Detect which cell encompasses the target text, then output its (x, y) center coordinate. 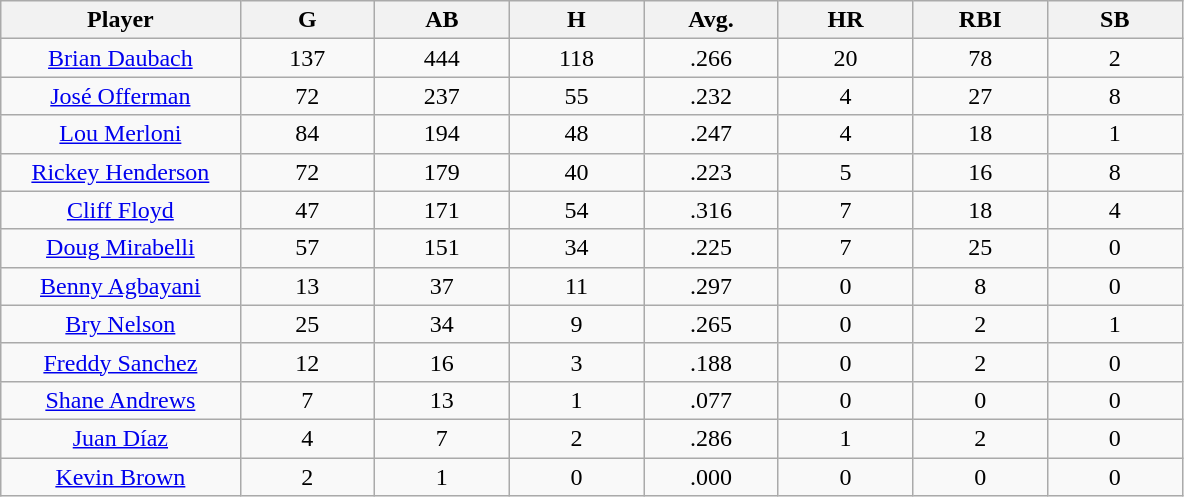
Lou Merloni (120, 134)
47 (308, 210)
237 (442, 96)
HR (846, 20)
.297 (712, 286)
.188 (712, 362)
G (308, 20)
151 (442, 248)
37 (442, 286)
5 (846, 172)
84 (308, 134)
11 (576, 286)
179 (442, 172)
78 (980, 58)
137 (308, 58)
9 (576, 324)
.316 (712, 210)
27 (980, 96)
20 (846, 58)
.247 (712, 134)
Benny Agbayani (120, 286)
Player (120, 20)
54 (576, 210)
Cliff Floyd (120, 210)
RBI (980, 20)
171 (442, 210)
Kevin Brown (120, 477)
José Offerman (120, 96)
.265 (712, 324)
.232 (712, 96)
118 (576, 58)
.266 (712, 58)
.077 (712, 400)
57 (308, 248)
.000 (712, 477)
Brian Daubach (120, 58)
Juan Díaz (120, 438)
SB (1114, 20)
Shane Andrews (120, 400)
.286 (712, 438)
Bry Nelson (120, 324)
48 (576, 134)
Rickey Henderson (120, 172)
AB (442, 20)
12 (308, 362)
3 (576, 362)
Doug Mirabelli (120, 248)
H (576, 20)
.223 (712, 172)
40 (576, 172)
444 (442, 58)
Freddy Sanchez (120, 362)
194 (442, 134)
Avg. (712, 20)
.225 (712, 248)
55 (576, 96)
